Search for the cell housing the specified text and yield its (X, Y) center coordinate. 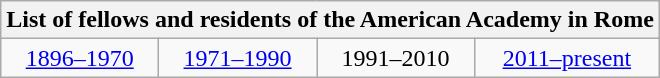
1896–1970 (80, 58)
1971–1990 (238, 58)
1991–2010 (395, 58)
2011–present (566, 58)
List of fellows and residents of the American Academy in Rome (330, 20)
